Search for the cell housing the specified text and yield its [x, y] center coordinate. 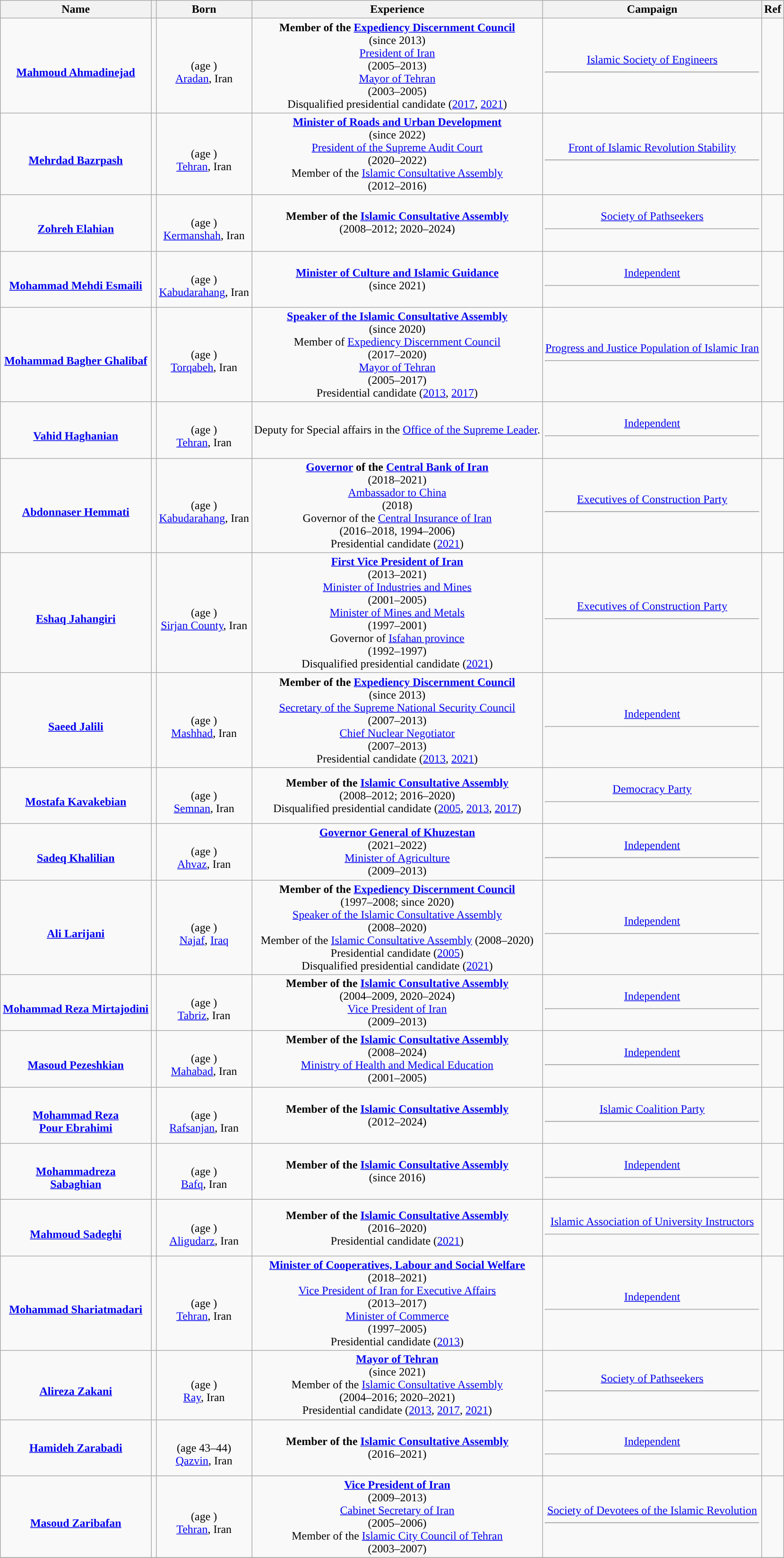
(age )Torqabeh, Iran [204, 355]
Masoud Zaribafan [76, 1516]
Alireza Zakani [76, 1385]
Islamic Society of Engineers [652, 66]
(age )Najaf, Iraq [204, 927]
Campaign [652, 9]
(age )Rafsanjan, Iran [204, 1116]
Mohammad Shariatmadari [76, 1303]
(age )Semnan, Iran [204, 795]
(age )Tabriz, Iran [204, 1003]
Zohreh Elahian [76, 223]
Minister of Culture and Islamic Guidance(since 2021) [397, 279]
Vice President of Iran(2009–2013)Cabinet Secretary of Iran(2005–2006)Member of the Islamic City Council of Tehran(2003–2007) [397, 1516]
Member of the Islamic Consultative Assembly(2016–2020)Presidential candidate (2021) [397, 1228]
Member of the Islamic Consultative Assembly(2008–2024)Ministry of Health and Medical Education(2001–2005) [397, 1059]
(age )Kermanshah, Iran [204, 223]
Mohammad Reza Mirtajodini [76, 1003]
Mohammad RezaPour Ebrahimi [76, 1116]
Vahid Haghanian [76, 430]
Progress and Justice Population of Islamic Iran [652, 355]
(age )Mashhad, Iran [204, 720]
(age )Mahabad, Iran [204, 1059]
(age )Bafq, Iran [204, 1171]
Member of the Islamic Consultative Assembly(2008–2012; 2020–2024) [397, 223]
Eshaq Jahangiri [76, 613]
Experience [397, 9]
Islamic Coalition Party [652, 1116]
Mohammad Mehdi Esmaili [76, 279]
(age )Ray, Iran [204, 1385]
Sadeq Khalilian [76, 852]
Member of the Islamic Consultative Assembly(2016–2021) [397, 1447]
Society of Devotees of the Islamic Revolution [652, 1516]
Member of the Islamic Consultative Assembly(since 2016) [397, 1171]
Born [204, 9]
Front of Islamic Revolution Stability [652, 154]
Name [76, 9]
Mayor of Tehran(since 2021)Member of the Islamic Consultative Assembly(2004–2016; 2020–2021)Presidential candidate (2013, 2017, 2021) [397, 1385]
Abdonnaser Hemmati [76, 505]
Member of the Islamic Consultative Assembly(2012–2024) [397, 1116]
(age )Aligudarz, Iran [204, 1228]
(age 43–44)Qazvin, Iran [204, 1447]
Mohammad Bagher Ghalibaf [76, 355]
Hamideh Zarabadi [76, 1447]
Governor General of Khuzestan(2021–2022)Minister of Agriculture(2009–2013) [397, 852]
Member of the Islamic Consultative Assembly(2008–2012; 2016–2020)Disqualified presidential candidate (2005, 2013, 2017) [397, 795]
Member of the Islamic Consultative Assembly(2004–2009, 2020–2024)Vice President of Iran(2009–2013) [397, 1003]
Mahmoud Sadeghi [76, 1228]
Masoud Pezeshkian [76, 1059]
(age )Ahvaz, Iran [204, 852]
Democracy Party [652, 795]
Mehrdad Bazrpash [76, 154]
(age )Aradan, Iran [204, 66]
Deputy for Special affairs in the Office of the Supreme Leader. [397, 430]
(age )Sirjan County, Iran [204, 613]
Islamic Association of University Instructors [652, 1228]
Mostafa Kavakebian [76, 795]
Ref [772, 9]
Saeed Jalili [76, 720]
MohammadrezaSabaghian [76, 1171]
Mahmoud Ahmadinejad [76, 66]
Ali Larijani [76, 927]
